Capture the cell that displays the provided text and extract its [X, Y] central coordinate. 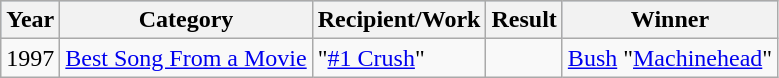
Year [30, 20]
"#1 Crush" [399, 58]
Bush "Machinehead" [670, 58]
Category [186, 20]
Best Song From a Movie [186, 58]
Winner [670, 20]
Recipient/Work [399, 20]
1997 [30, 58]
Result [524, 20]
